Identify which cell holds the provided text, then report its (x, y) central coordinate. 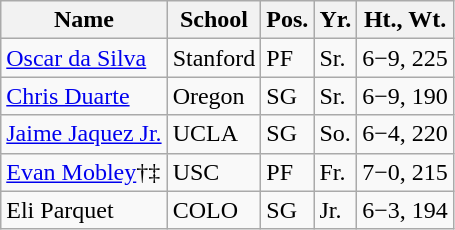
Name (84, 20)
Evan Mobley†‡ (84, 172)
6−9, 225 (406, 58)
Stanford (214, 58)
6−4, 220 (406, 134)
Jaime Jaquez Jr. (84, 134)
Chris Duarte (84, 96)
Jr. (336, 210)
Eli Parquet (84, 210)
6−9, 190 (406, 96)
Pos. (288, 20)
Fr. (336, 172)
Ht., Wt. (406, 20)
COLO (214, 210)
Oregon (214, 96)
7−0, 215 (406, 172)
UCLA (214, 134)
Oscar da Silva (84, 58)
Yr. (336, 20)
6−3, 194 (406, 210)
USC (214, 172)
School (214, 20)
So. (336, 134)
